Output the [X, Y] coordinate of the center of the cell containing the given text.  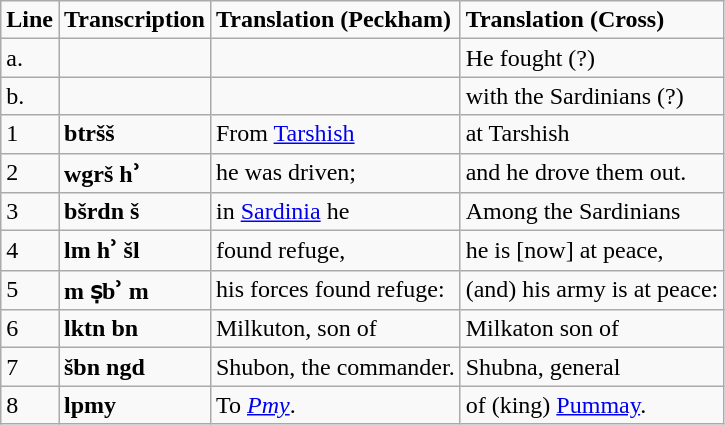
wgrš hʾ [134, 173]
at Tarshish [592, 134]
in Sardinia he [335, 212]
of (king) Pummay. [592, 405]
a. [30, 58]
bšrdn š [134, 212]
he is [now] at peace, [592, 251]
2 [30, 173]
8 [30, 405]
He fought (?) [592, 58]
1 [30, 134]
3 [30, 212]
lm hʾ šl [134, 251]
his forces found refuge: [335, 290]
Shubon, the commander. [335, 367]
7 [30, 367]
he was driven; [335, 173]
Milkuton, son of [335, 329]
Milkaton son of [592, 329]
b. [30, 96]
šbn ngd [134, 367]
Translation (Peckham) [335, 20]
Among the Sardinians [592, 212]
btršš [134, 134]
From Tarshish [335, 134]
To Pmy. [335, 405]
and he drove them out. [592, 173]
Transcription [134, 20]
Translation (Cross) [592, 20]
(and) his army is at peace: [592, 290]
lktn bn [134, 329]
with the Sardinians (?) [592, 96]
6 [30, 329]
lpmy [134, 405]
m ṣbʾ m [134, 290]
Shubna, general [592, 367]
Line [30, 20]
5 [30, 290]
4 [30, 251]
found refuge, [335, 251]
